Return the [x, y] coordinate for the center point of the cell that contains the specified text.  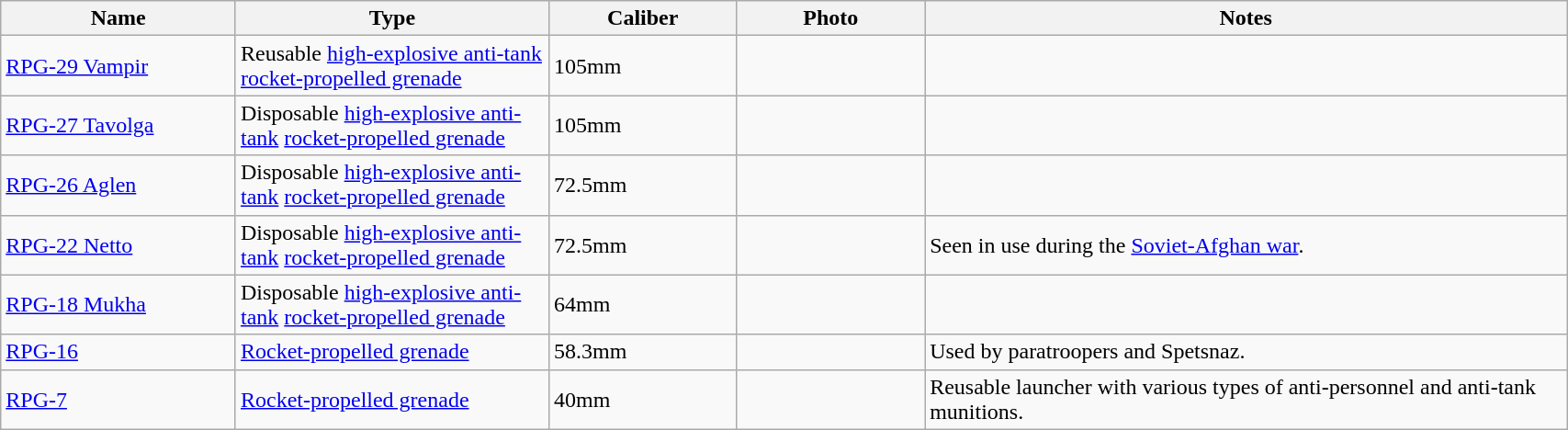
58.3mm [643, 352]
RPG-29 Vampir [118, 66]
RPG-7 [118, 399]
Caliber [643, 18]
Used by paratroopers and Spetsnaz. [1246, 352]
RPG-22 Netto [118, 244]
RPG-16 [118, 352]
Notes [1246, 18]
Type [391, 18]
Seen in use during the Soviet-Afghan war. [1246, 244]
40mm [643, 399]
Reusable launcher with various types of anti-personnel and anti-tank munitions. [1246, 399]
64mm [643, 305]
RPG-18 Mukha [118, 305]
Photo [830, 18]
Reusable high-explosive anti-tank rocket-propelled grenade [391, 66]
RPG-26 Aglen [118, 186]
Name [118, 18]
RPG-27 Tavolga [118, 125]
